Locate the cell with the specified text and output its [X, Y] center coordinate. 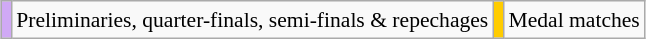
Medal matches [574, 20]
Preliminaries, quarter-finals, semi-finals & repechages [252, 20]
